For the text-containing cell, return its midpoint in [x, y] coordinate format. 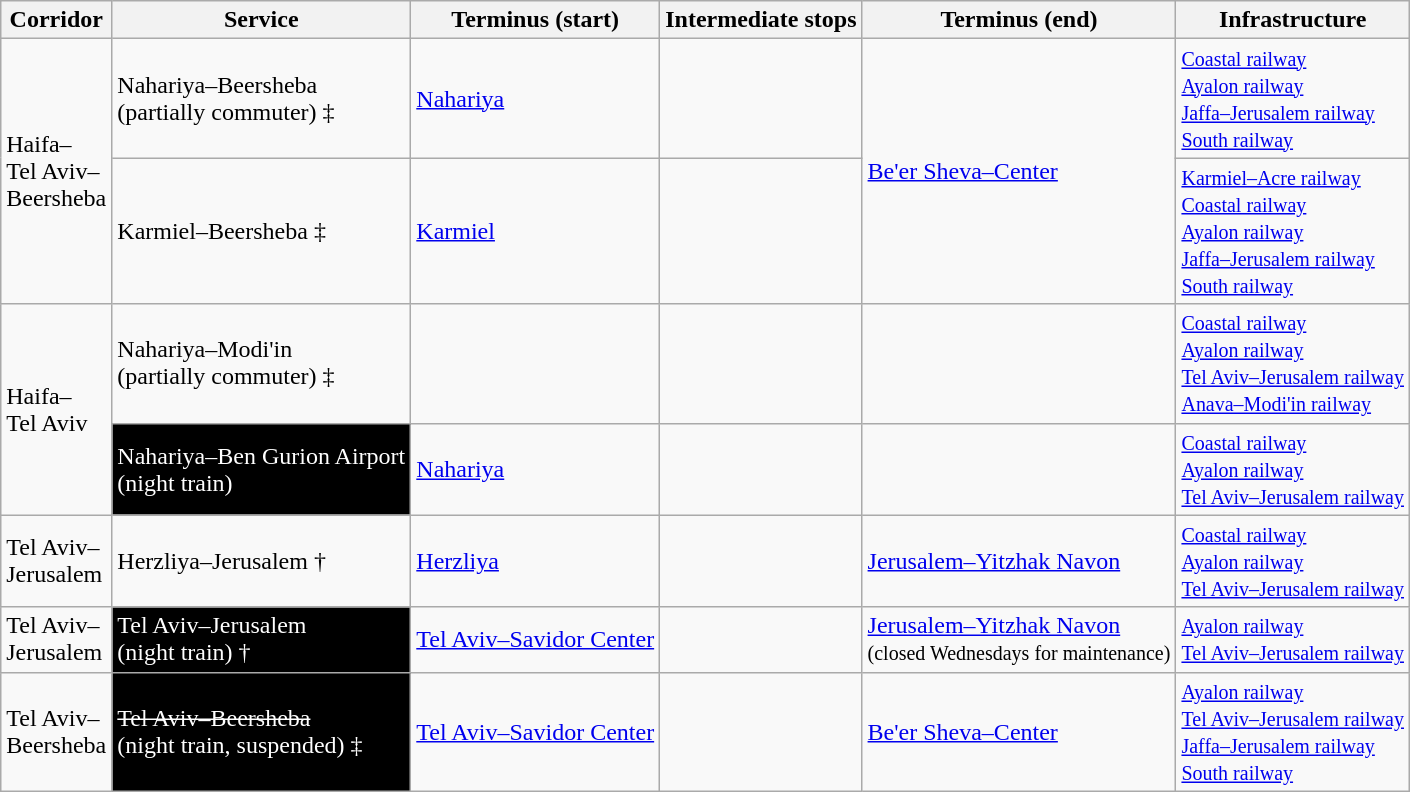
Tel Aviv–Beersheba(night train, suspended) ‡ [262, 732]
Karmiel–Acre railwayCoastal railwayAyalon railwayJaffa–Jerusalem railwaySouth railway [1293, 231]
Corridor [56, 20]
Nahariya–Beersheba(partially commuter) ‡ [262, 98]
Karmiel–Beersheba ‡ [262, 231]
Tel Aviv–Beersheba [56, 732]
Service [262, 20]
Herzliya [536, 561]
Haifa–Tel Aviv–Beersheba [56, 172]
Herzliya–Jerusalem † [262, 561]
Coastal railwayAyalon railwayTel Aviv–Jerusalem railwayAnava–Modi'in railway [1293, 364]
Jerusalem–Yitzhak Navon [1019, 561]
Karmiel [536, 231]
Ayalon railwayTel Aviv–Jerusalem railway [1293, 640]
Infrastructure [1293, 20]
Tel Aviv–Jerusalem(night train) † [262, 640]
Terminus (start) [536, 20]
Coastal railwayAyalon railwayJaffa–Jerusalem railwaySouth railway [1293, 98]
Intermediate stops [761, 20]
Jerusalem–Yitzhak Navon(closed Wednesdays for maintenance) [1019, 640]
Nahariya–Modi'in(partially commuter) ‡ [262, 364]
Haifa–Tel Aviv [56, 410]
Nahariya–Ben Gurion Airport(night train) [262, 469]
Ayalon railwayTel Aviv–Jerusalem railwayJaffa–Jerusalem railwaySouth railway [1293, 732]
Terminus (end) [1019, 20]
